Capture the cell that displays the provided text and extract its (X, Y) central coordinate. 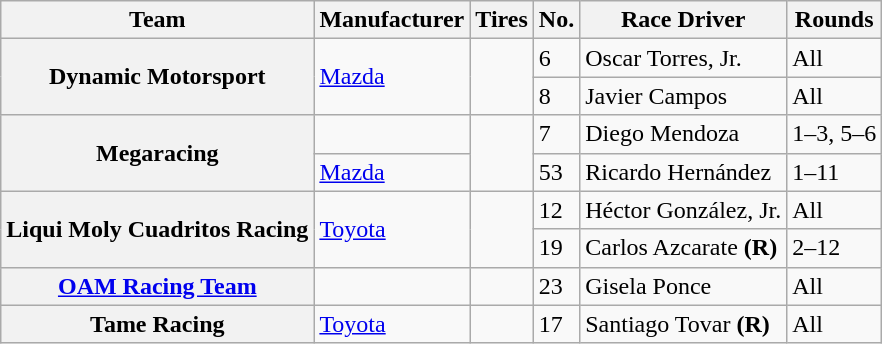
23 (556, 286)
Manufacturer (392, 20)
Tires (502, 20)
1–11 (834, 172)
1–3, 5–6 (834, 134)
Dynamic Motorsport (158, 77)
Héctor González, Jr. (684, 210)
OAM Racing Team (158, 286)
7 (556, 134)
Megaracing (158, 153)
Carlos Azcarate (R) (684, 248)
Liqui Moly Cuadritos Racing (158, 229)
12 (556, 210)
Javier Campos (684, 96)
6 (556, 58)
Team (158, 20)
Oscar Torres, Jr. (684, 58)
Ricardo Hernández (684, 172)
Diego Mendoza (684, 134)
Gisela Ponce (684, 286)
Rounds (834, 20)
Race Driver (684, 20)
Santiago Tovar (R) (684, 324)
2–12 (834, 248)
Tame Racing (158, 324)
8 (556, 96)
53 (556, 172)
17 (556, 324)
No. (556, 20)
19 (556, 248)
